Locate the cell with the specified text and output its [x, y] center coordinate. 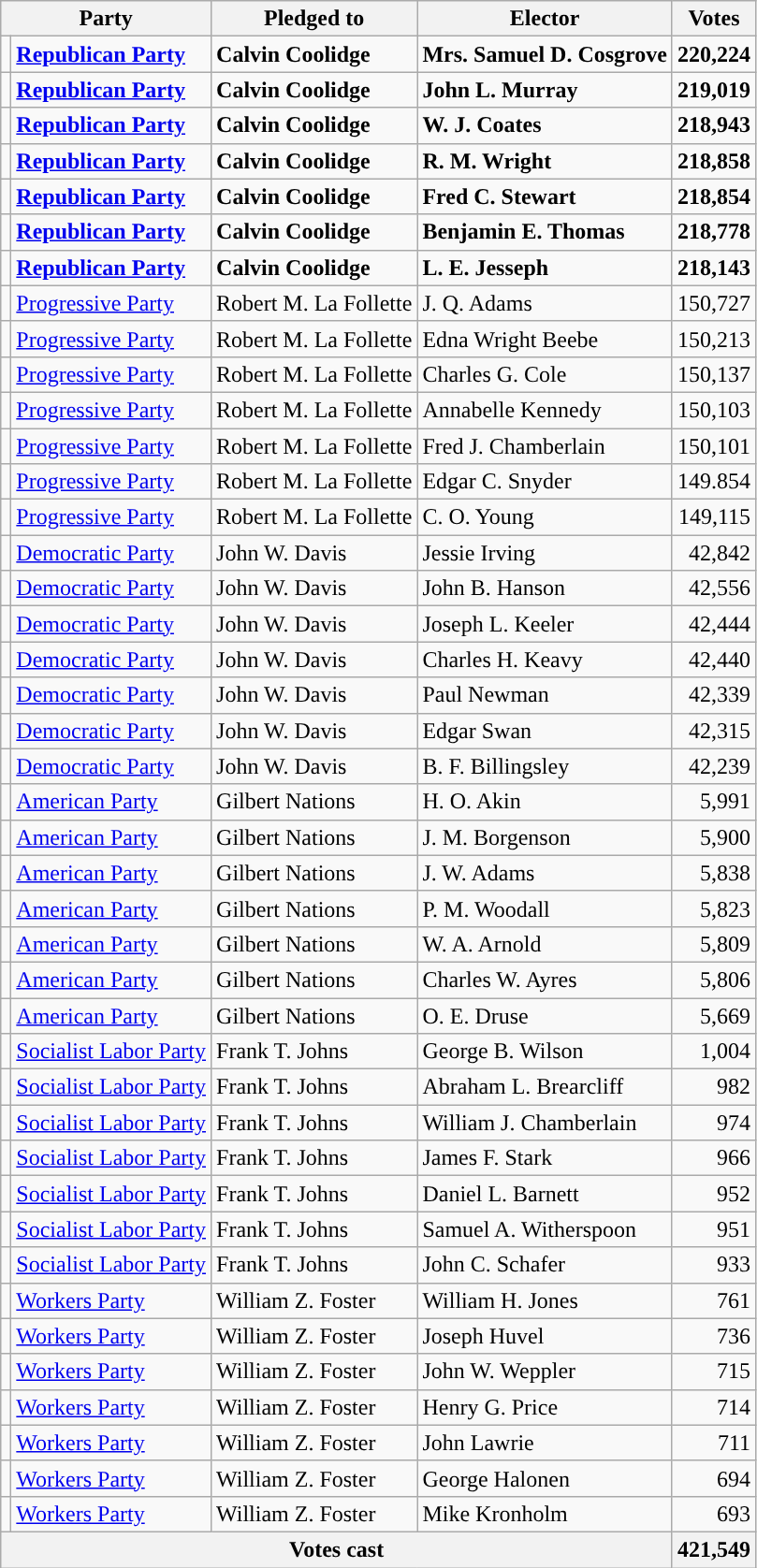
715 [713, 1372]
Votes [713, 19]
736 [713, 1336]
5,809 [713, 944]
Charles H. Keavy [545, 660]
Abraham L. Brearcliff [545, 1087]
Edgar Swan [545, 731]
150,137 [713, 374]
714 [713, 1407]
O. E. Druse [545, 1015]
John W. Weppler [545, 1372]
149.854 [713, 482]
Paul Newman [545, 695]
George Halonen [545, 1478]
1,004 [713, 1052]
Jessie Irving [545, 553]
952 [713, 1194]
5,823 [713, 908]
P. M. Woodall [545, 908]
218,778 [713, 232]
Benjamin E. Thomas [545, 232]
Party [107, 19]
982 [713, 1087]
Henry G. Price [545, 1407]
693 [713, 1514]
George B. Wilson [545, 1052]
R. M. Wright [545, 161]
Joseph L. Keeler [545, 624]
42,315 [713, 731]
421,549 [713, 1549]
219,019 [713, 90]
218,143 [713, 268]
Mike Kronholm [545, 1514]
218,854 [713, 196]
John C. Schafer [545, 1265]
220,224 [713, 54]
William H. Jones [545, 1300]
218,943 [713, 125]
Fred J. Chamberlain [545, 446]
B. F. Billingsley [545, 766]
John B. Hanson [545, 588]
150,101 [713, 446]
Pledged to [314, 19]
5,900 [713, 837]
J. Q. Adams [545, 303]
Edna Wright Beebe [545, 339]
William J. Chamberlain [545, 1123]
761 [713, 1300]
42,440 [713, 660]
218,858 [713, 161]
W. J. Coates [545, 125]
Annabelle Kennedy [545, 410]
951 [713, 1229]
5,991 [713, 802]
Samuel A. Witherspoon [545, 1229]
933 [713, 1265]
Elector [545, 19]
150,103 [713, 410]
Charles G. Cole [545, 374]
5,669 [713, 1015]
L. E. Jesseph [545, 268]
42,444 [713, 624]
J. M. Borgenson [545, 837]
42,556 [713, 588]
42,339 [713, 695]
Joseph Huvel [545, 1336]
42,842 [713, 553]
966 [713, 1158]
149,115 [713, 517]
John Lawrie [545, 1443]
711 [713, 1443]
James F. Stark [545, 1158]
Votes cast [337, 1549]
Charles W. Ayres [545, 980]
Edgar C. Snyder [545, 482]
5,838 [713, 873]
150,727 [713, 303]
W. A. Arnold [545, 944]
5,806 [713, 980]
Fred C. Stewart [545, 196]
150,213 [713, 339]
42,239 [713, 766]
Daniel L. Barnett [545, 1194]
John L. Murray [545, 90]
974 [713, 1123]
H. O. Akin [545, 802]
C. O. Young [545, 517]
694 [713, 1478]
Mrs. Samuel D. Cosgrove [545, 54]
J. W. Adams [545, 873]
